Detect which cell encompasses the target text, then output its (X, Y) center coordinate. 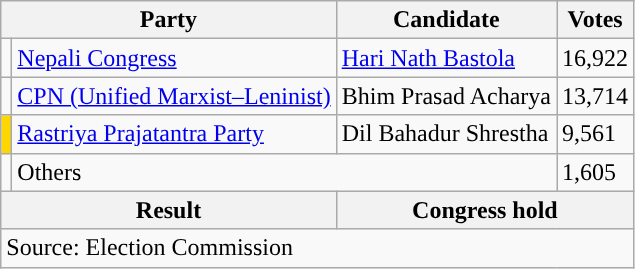
16,922 (596, 58)
Votes (596, 20)
Dil Bahadur Shrestha (446, 134)
Rastriya Prajatantra Party (174, 134)
Source: Election Commission (318, 248)
Others (284, 172)
Hari Nath Bastola (446, 58)
13,714 (596, 96)
Bhim Prasad Acharya (446, 96)
Nepali Congress (174, 58)
CPN (Unified Marxist–Leninist) (174, 96)
Party (168, 20)
Congress hold (484, 210)
1,605 (596, 172)
9,561 (596, 134)
Candidate (446, 20)
Result (168, 210)
